Identify which cell holds the provided text, then report its (x, y) central coordinate. 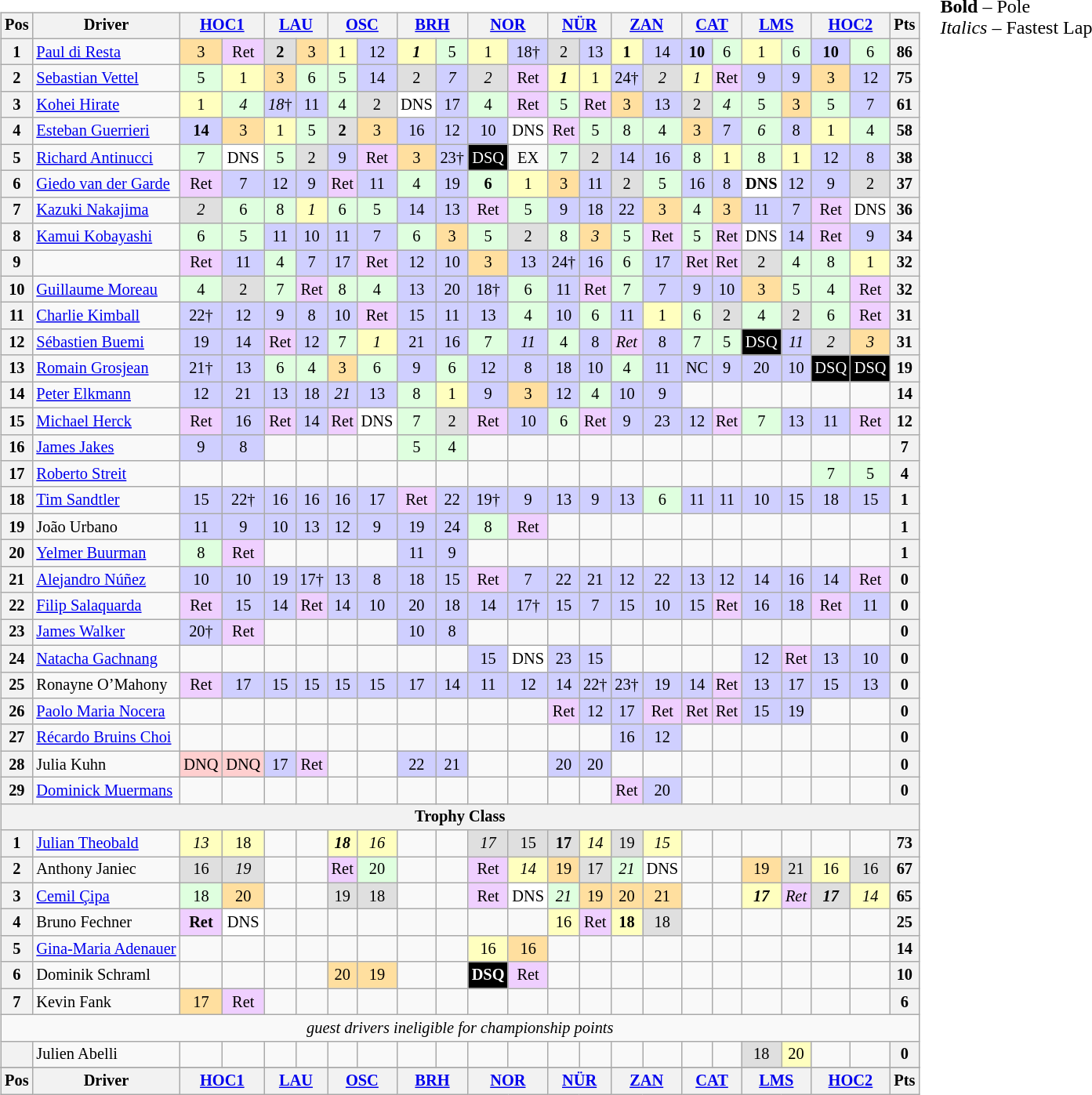
Peter Elkmann (106, 395)
75 (905, 78)
Paolo Maria Nocera (106, 712)
86 (905, 52)
Richard Antinucci (106, 158)
Kevin Fank (106, 1002)
61 (905, 105)
38 (905, 158)
Sebastian Vettel (106, 78)
Cemil Çipa (106, 896)
Dominik Schraml (106, 975)
Gina-Maria Adenauer (106, 949)
Charlie Kimball (106, 316)
Kamui Kobayashi (106, 237)
36 (905, 210)
58 (905, 131)
34 (905, 237)
28 (16, 764)
Filip Salaquarda (106, 606)
James Walker (106, 633)
Esteban Guerrieri (106, 131)
Kazuki Nakajima (106, 210)
Trophy Class (459, 817)
Julia Kuhn (106, 764)
NC (697, 368)
guest drivers ineligible for championship points (459, 1028)
Sébastien Buemi (106, 343)
Kohei Hirate (106, 105)
Récardo Bruins Choi (106, 738)
Romain Grosjean (106, 368)
Guillaume Moreau (106, 289)
Roberto Streit (106, 474)
Bruno Fechner (106, 923)
Tim Sandtler (106, 500)
EX (528, 158)
Dominick Muermans (106, 791)
65 (905, 896)
Paul di Resta (106, 52)
Giedo van der Garde (106, 184)
Ronayne O’Mahony (106, 685)
Yelmer Buurman (106, 553)
21† (201, 368)
João Urbano (106, 527)
27 (16, 738)
37 (905, 184)
67 (905, 870)
Julien Abelli (106, 1054)
19† (488, 500)
26 (16, 712)
73 (905, 843)
James Jakes (106, 448)
Alejandro Núñez (106, 579)
Michael Herck (106, 421)
20† (201, 633)
Anthony Janiec (106, 870)
Natacha Gachnang (106, 658)
Julian Theobald (106, 843)
29 (16, 791)
